Identify which cell holds the provided text, then report its (x, y) central coordinate. 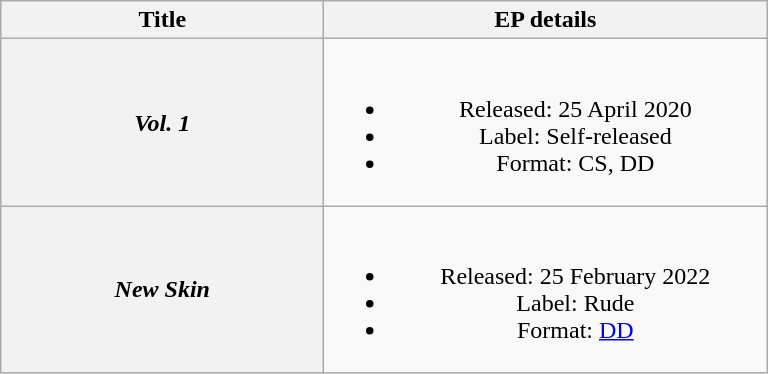
Title (162, 20)
Released: 25 April 2020Label: Self-releasedFormat: CS, DD (546, 122)
Released: 25 February 2022Label: RudeFormat: DD (546, 290)
New Skin (162, 290)
Vol. 1 (162, 122)
EP details (546, 20)
